Output the (x, y) coordinate of the center of the cell containing the given text.  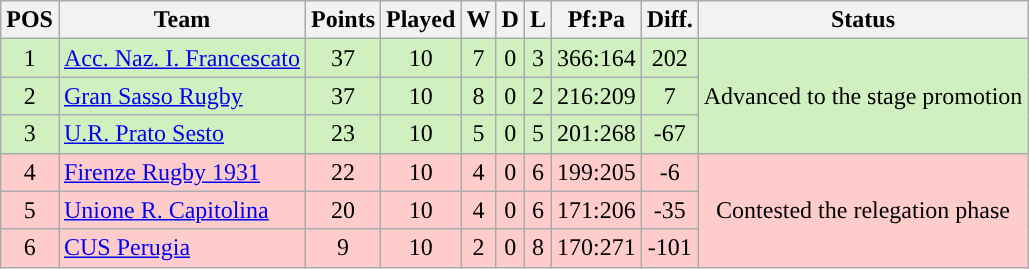
202 (670, 58)
Acc. Naz. I. Francescato (182, 58)
POS (30, 20)
Unione R. Capitolina (182, 210)
D (510, 20)
Firenze Rugby 1931 (182, 172)
Advanced to the stage promotion (863, 96)
23 (342, 134)
20 (342, 210)
201:268 (596, 134)
9 (342, 248)
L (538, 20)
-101 (670, 248)
22 (342, 172)
Diff. (670, 20)
-6 (670, 172)
Played (421, 20)
171:206 (596, 210)
U.R. Prato Sesto (182, 134)
199:205 (596, 172)
1 (30, 58)
-67 (670, 134)
170:271 (596, 248)
Status (863, 20)
Team (182, 20)
CUS Perugia (182, 248)
216:209 (596, 96)
-35 (670, 210)
Contested the relegation phase (863, 210)
Points (342, 20)
Gran Sasso Rugby (182, 96)
Pf:Pa (596, 20)
W (478, 20)
366:164 (596, 58)
